From the cell containing the given text, extract its center point as [x, y] coordinate. 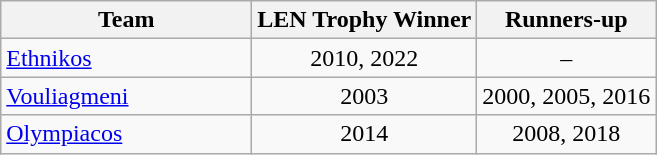
Vouliagmeni [126, 96]
2003 [364, 96]
Olympiacos [126, 134]
2008, 2018 [566, 134]
2010, 2022 [364, 58]
Ethnikos [126, 58]
– [566, 58]
2000, 2005, 2016 [566, 96]
Team [126, 20]
LEN Trophy Winner [364, 20]
2014 [364, 134]
Runners-up [566, 20]
